Identify which cell holds the provided text, then report its (X, Y) central coordinate. 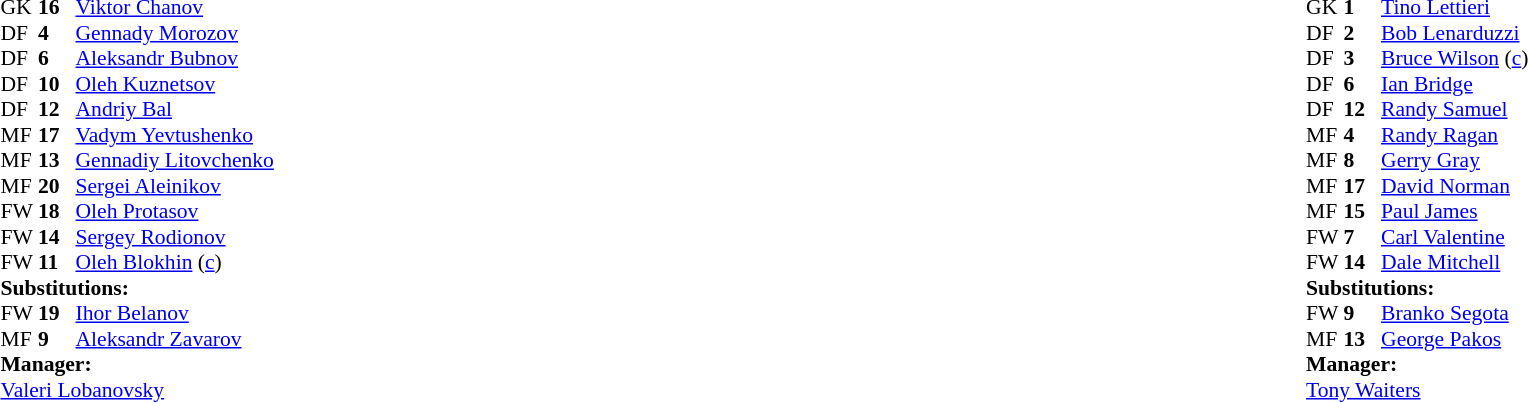
Aleksandr Zavarov (175, 339)
Oleh Kuznetsov (175, 84)
19 (57, 313)
18 (57, 211)
Gennadiy Litovchenko (175, 161)
15 (1363, 211)
8 (1363, 161)
Dale Mitchell (1454, 263)
10 (57, 84)
Vadym Yevtushenko (175, 135)
Oleh Blokhin (c) (175, 263)
Oleh Protasov (175, 211)
Carl Valentine (1454, 237)
Ihor Belanov (175, 313)
Sergei Aleinikov (175, 186)
2 (1363, 33)
Sergey Rodionov (175, 237)
Ian Bridge (1454, 84)
Andriy Bal (175, 109)
Gerry Gray (1454, 161)
11 (57, 263)
Aleksandr Bubnov (175, 59)
3 (1363, 59)
Randy Ragan (1454, 135)
Randy Samuel (1454, 109)
7 (1363, 237)
Bob Lenarduzzi (1454, 33)
Paul James (1454, 211)
Bruce Wilson (c) (1454, 59)
George Pakos (1454, 339)
David Norman (1454, 186)
Branko Segota (1454, 313)
20 (57, 186)
Gennady Morozov (175, 33)
